Locate the cell with the specified text and output its (X, Y) center coordinate. 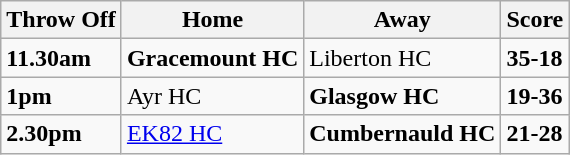
Liberton HC (402, 58)
Score (535, 20)
2.30pm (62, 134)
EK82 HC (212, 134)
19-36 (535, 96)
Away (402, 20)
Gracemount HC (212, 58)
Throw Off (62, 20)
21-28 (535, 134)
Glasgow HC (402, 96)
Ayr HC (212, 96)
1pm (62, 96)
11.30am (62, 58)
35-18 (535, 58)
Cumbernauld HC (402, 134)
Home (212, 20)
